Provide the [X, Y] coordinate of the cell's center where the given text is located.  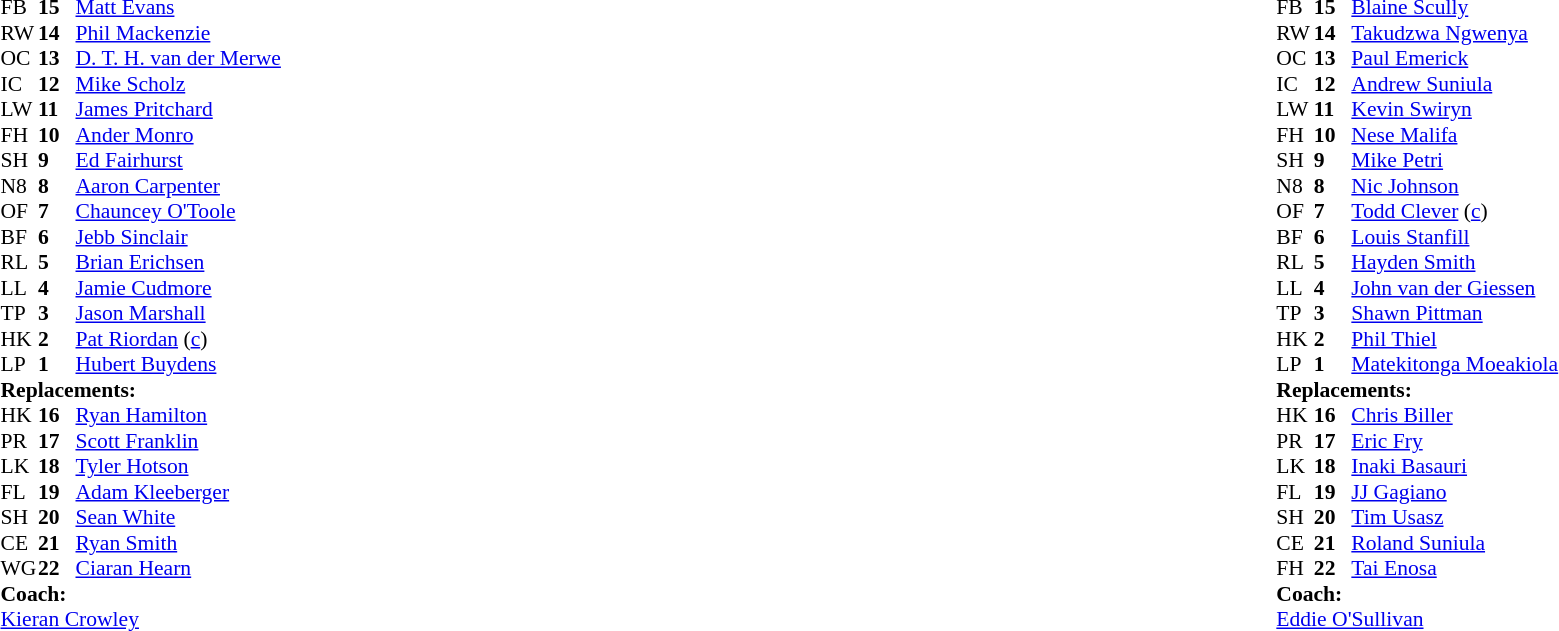
Tyler Hotson [178, 467]
Nese Malifa [1454, 135]
Ciaran Hearn [178, 569]
D. T. H. van der Merwe [178, 59]
Jason Marshall [178, 313]
Kevin Swiryn [1454, 109]
Jebb Sinclair [178, 237]
Matekitonga Moeakiola [1454, 365]
Hubert Buydens [178, 365]
Phil Mackenzie [178, 33]
Brian Erichsen [178, 263]
Jamie Cudmore [178, 288]
WG [19, 569]
Paul Emerick [1454, 59]
Mike Scholz [178, 84]
Inaki Basauri [1454, 467]
Tai Enosa [1454, 569]
Mike Petri [1454, 161]
Shawn Pittman [1454, 313]
Takudzwa Ngwenya [1454, 33]
Louis Stanfill [1454, 237]
Ander Monro [178, 135]
Sean White [178, 517]
Tim Usasz [1454, 517]
John van der Giessen [1454, 288]
Eric Fry [1454, 441]
Ryan Hamilton [178, 415]
Nic Johnson [1454, 186]
Adam Kleeberger [178, 492]
Todd Clever (c) [1454, 211]
Aaron Carpenter [178, 186]
JJ Gagiano [1454, 492]
Hayden Smith [1454, 263]
Scott Franklin [178, 441]
Pat Riordan (c) [178, 339]
Andrew Suniula [1454, 84]
Ed Fairhurst [178, 161]
James Pritchard [178, 109]
Ryan Smith [178, 543]
Phil Thiel [1454, 339]
Chris Biller [1454, 415]
Roland Suniula [1454, 543]
Chauncey O'Toole [178, 211]
